Provide the (X, Y) coordinate of the cell's center where the given text is located.  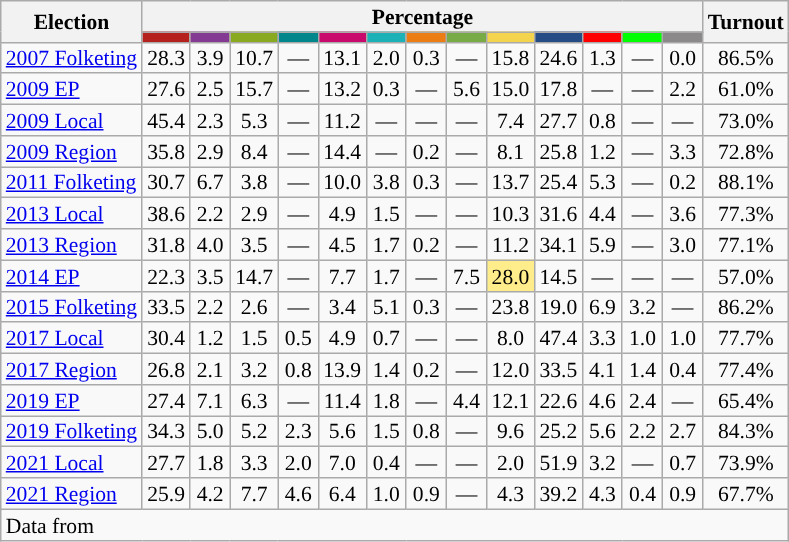
51.9 (558, 462)
1.3 (602, 58)
57.0% (746, 276)
13.7 (511, 182)
8.4 (254, 152)
5.0 (210, 432)
4.1 (602, 370)
7.0 (342, 462)
6.4 (342, 494)
30.7 (166, 182)
2021 Region (72, 494)
10.0 (342, 182)
25.8 (558, 152)
3.9 (210, 58)
73.0% (746, 120)
23.8 (511, 306)
39.2 (558, 494)
65.4% (746, 400)
4.0 (210, 244)
15.8 (511, 58)
84.3% (746, 432)
9.6 (511, 432)
12.0 (511, 370)
31.6 (558, 214)
5.2 (254, 432)
14.5 (558, 276)
3.6 (683, 214)
17.8 (558, 90)
72.8% (746, 152)
6.3 (254, 400)
2019 EP (72, 400)
2011 Folketing (72, 182)
86.2% (746, 306)
8.0 (511, 338)
2013 Local (72, 214)
31.8 (166, 244)
12.1 (511, 400)
14.7 (254, 276)
67.7% (746, 494)
2013 Region (72, 244)
2.5 (210, 90)
6.7 (210, 182)
61.0% (746, 90)
11.4 (342, 400)
28.0 (511, 276)
45.4 (166, 120)
34.1 (558, 244)
34.3 (166, 432)
2017 Region (72, 370)
2.6 (254, 306)
4.2 (210, 494)
25.4 (558, 182)
2014 EP (72, 276)
14.4 (342, 152)
Percentage (422, 16)
2021 Local (72, 462)
2009 EP (72, 90)
28.3 (166, 58)
2.4 (642, 400)
2017 Local (72, 338)
5.1 (386, 306)
27.6 (166, 90)
22.6 (558, 400)
Election (72, 22)
47.4 (558, 338)
2015 Folketing (72, 306)
77.1% (746, 244)
27.4 (166, 400)
2019 Folketing (72, 432)
77.7% (746, 338)
15.7 (254, 90)
2009 Region (72, 152)
38.6 (166, 214)
2.1 (210, 370)
88.1% (746, 182)
10.7 (254, 58)
24.6 (558, 58)
22.3 (166, 276)
2009 Local (72, 120)
Turnout (746, 22)
2007 Folketing (72, 58)
3.0 (683, 244)
6.9 (602, 306)
26.8 (166, 370)
7.1 (210, 400)
13.2 (342, 90)
8.1 (511, 152)
86.5% (746, 58)
73.9% (746, 462)
5.9 (602, 244)
0.0 (683, 58)
77.4% (746, 370)
25.9 (166, 494)
13.9 (342, 370)
3.4 (342, 306)
2.7 (683, 432)
25.2 (558, 432)
30.4 (166, 338)
0.5 (298, 338)
13.1 (342, 58)
7.4 (511, 120)
10.3 (511, 214)
77.3% (746, 214)
7.5 (466, 276)
Data from (395, 524)
4.5 (342, 244)
35.8 (166, 152)
15.0 (511, 90)
19.0 (558, 306)
